For the text-containing cell, return its midpoint in (x, y) coordinate format. 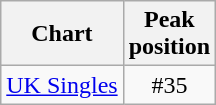
Chart (62, 34)
#35 (169, 85)
Peakposition (169, 34)
UK Singles (62, 85)
